Search for the cell housing the specified text and yield its [X, Y] center coordinate. 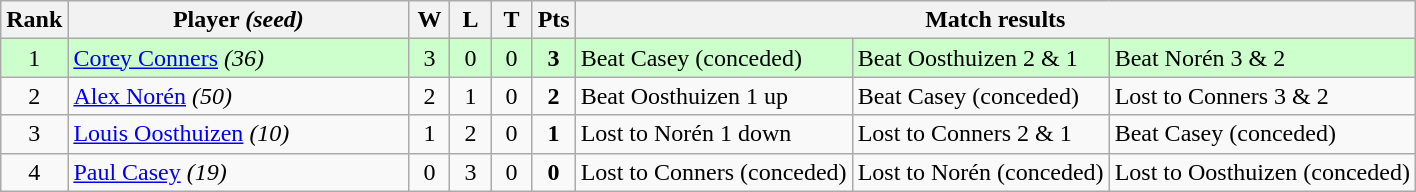
Corey Conners (36) [238, 58]
Lost to Conners 3 & 2 [1262, 96]
Beat Oosthuizen 2 & 1 [980, 58]
Beat Norén 3 & 2 [1262, 58]
Lost to Conners 2 & 1 [980, 134]
L [470, 20]
Louis Oosthuizen (10) [238, 134]
W [430, 20]
4 [34, 172]
Lost to Norén 1 down [714, 134]
Rank [34, 20]
Pts [554, 20]
Match results [995, 20]
Lost to Conners (conceded) [714, 172]
Alex Norén (50) [238, 96]
T [512, 20]
Beat Oosthuizen 1 up [714, 96]
Paul Casey (19) [238, 172]
Lost to Norén (conceded) [980, 172]
Lost to Oosthuizen (conceded) [1262, 172]
Player (seed) [238, 20]
